Find where the given text appears and provide that cell's center as [x, y] coordinate. 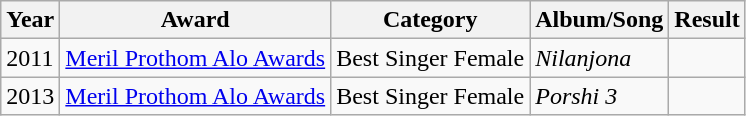
Nilanjona [600, 58]
Album/Song [600, 20]
2011 [30, 58]
Porshi 3 [600, 96]
Category [430, 20]
2013 [30, 96]
Result [707, 20]
Award [196, 20]
Year [30, 20]
